Extract the (X, Y) coordinate from the center of the cell holding the provided text.  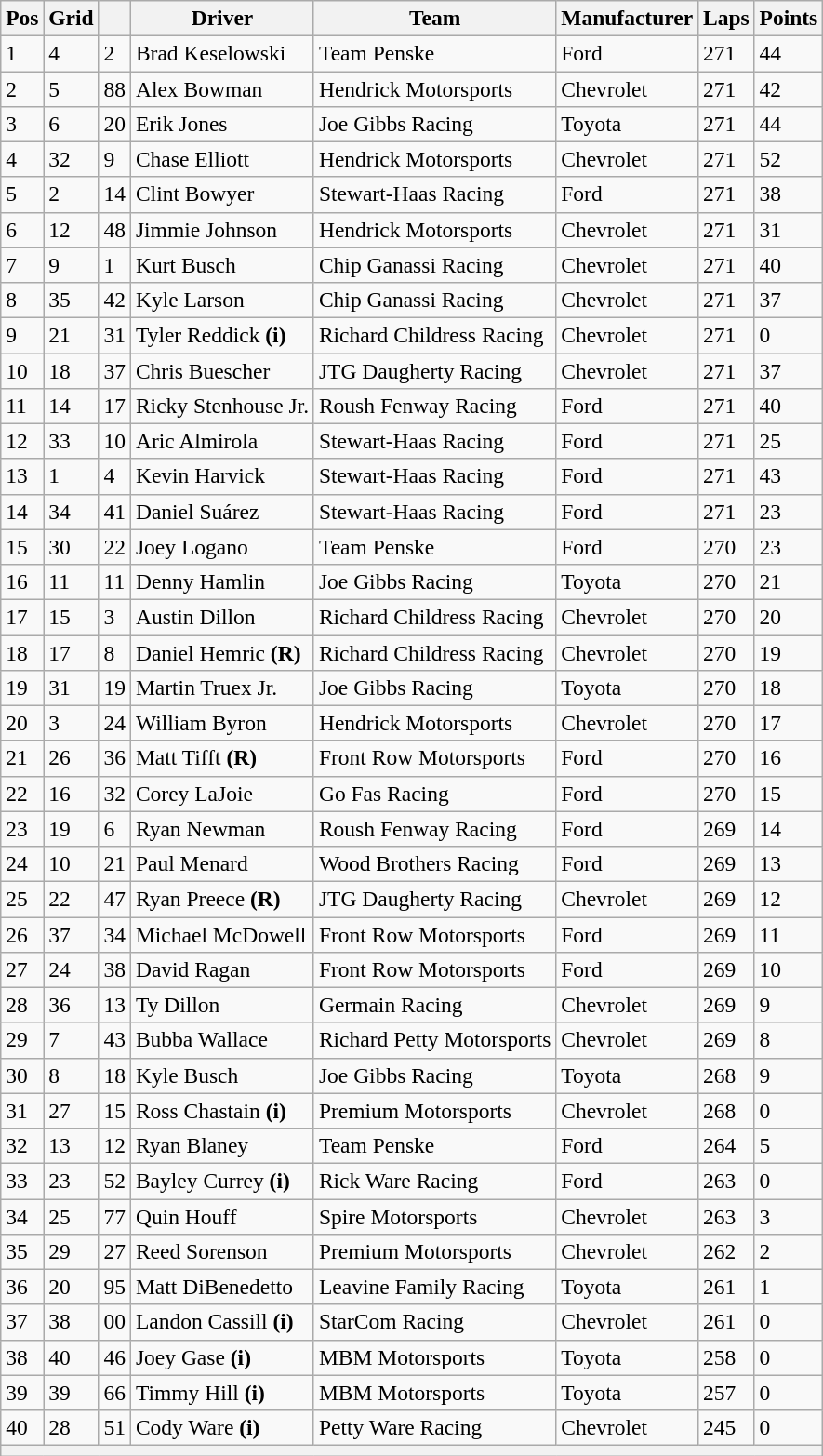
Pos (22, 18)
51 (114, 1427)
Rick Ware Racing (434, 1181)
95 (114, 1287)
Germain Racing (434, 1005)
Team (434, 18)
Wood Brothers Racing (434, 863)
Bayley Currey (i) (221, 1181)
Kyle Busch (221, 1075)
Daniel Hemric (R) (221, 652)
66 (114, 1393)
Spire Motorsports (434, 1216)
46 (114, 1357)
Joey Gase (i) (221, 1357)
262 (727, 1251)
Bubba Wallace (221, 1040)
Chris Buescher (221, 370)
Laps (727, 18)
Kyle Larson (221, 300)
Points (789, 18)
88 (114, 88)
Ricky Stenhouse Jr. (221, 406)
Michael McDowell (221, 934)
Kurt Busch (221, 265)
Ross Chastain (i) (221, 1111)
Leavine Family Racing (434, 1287)
Joey Logano (221, 547)
Quin Houff (221, 1216)
Ryan Newman (221, 829)
David Ragan (221, 969)
Daniel Suárez (221, 512)
77 (114, 1216)
Grid (71, 18)
Tyler Reddick (i) (221, 335)
Austin Dillon (221, 617)
Kevin Harvick (221, 476)
47 (114, 899)
Richard Petty Motorsports (434, 1040)
245 (727, 1427)
Driver (221, 18)
Matt Tifft (R) (221, 758)
William Byron (221, 723)
Brad Keselowski (221, 53)
Go Fas Racing (434, 794)
Corey LaJoie (221, 794)
Martin Truex Jr. (221, 688)
Aric Almirola (221, 441)
Reed Sorenson (221, 1251)
00 (114, 1322)
Paul Menard (221, 863)
Clint Bowyer (221, 194)
Landon Cassill (i) (221, 1322)
48 (114, 230)
258 (727, 1357)
Jimmie Johnson (221, 230)
Ty Dillon (221, 1005)
Manufacturer (627, 18)
264 (727, 1145)
Ryan Preece (R) (221, 899)
41 (114, 512)
Denny Hamlin (221, 581)
257 (727, 1393)
Timmy Hill (i) (221, 1393)
Alex Bowman (221, 88)
Erik Jones (221, 124)
Petty Ware Racing (434, 1427)
Cody Ware (i) (221, 1427)
Ryan Blaney (221, 1145)
StarCom Racing (434, 1322)
Chase Elliott (221, 159)
Matt DiBenedetto (221, 1287)
